From the cell containing the given text, extract its center point as (X, Y) coordinate. 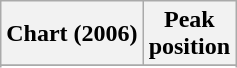
Chart (2006) (72, 34)
Peakposition (189, 34)
